Output the (X, Y) coordinate of the center of the cell containing the given text.  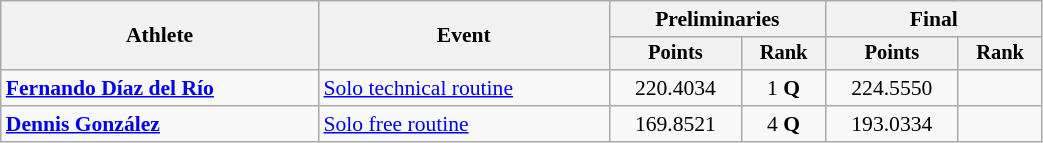
Solo technical routine (464, 88)
193.0334 (892, 124)
1 Q (784, 88)
Fernando Díaz del Río (160, 88)
Dennis González (160, 124)
Event (464, 36)
Final (934, 19)
4 Q (784, 124)
Solo free routine (464, 124)
Preliminaries (717, 19)
Athlete (160, 36)
224.5550 (892, 88)
220.4034 (676, 88)
169.8521 (676, 124)
